Capture the cell that displays the provided text and extract its (X, Y) central coordinate. 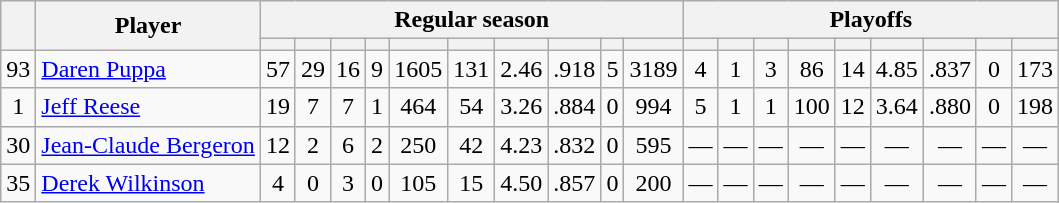
3.64 (896, 107)
19 (278, 107)
100 (812, 107)
Regular season (472, 20)
.918 (574, 69)
1605 (418, 69)
994 (654, 107)
595 (654, 145)
250 (418, 145)
Playoffs (871, 20)
35 (18, 183)
Daren Puppa (148, 69)
Player (148, 26)
131 (472, 69)
.880 (950, 107)
30 (18, 145)
54 (472, 107)
Jeff Reese (148, 107)
15 (472, 183)
200 (654, 183)
4.23 (522, 145)
6 (348, 145)
3189 (654, 69)
42 (472, 145)
.837 (950, 69)
4.85 (896, 69)
16 (348, 69)
198 (1034, 107)
14 (852, 69)
9 (378, 69)
29 (312, 69)
Jean-Claude Bergeron (148, 145)
173 (1034, 69)
4.50 (522, 183)
86 (812, 69)
.832 (574, 145)
57 (278, 69)
464 (418, 107)
2.46 (522, 69)
.857 (574, 183)
.884 (574, 107)
3.26 (522, 107)
93 (18, 69)
Derek Wilkinson (148, 183)
105 (418, 183)
